Find where the given text appears and provide that cell's center as [X, Y] coordinate. 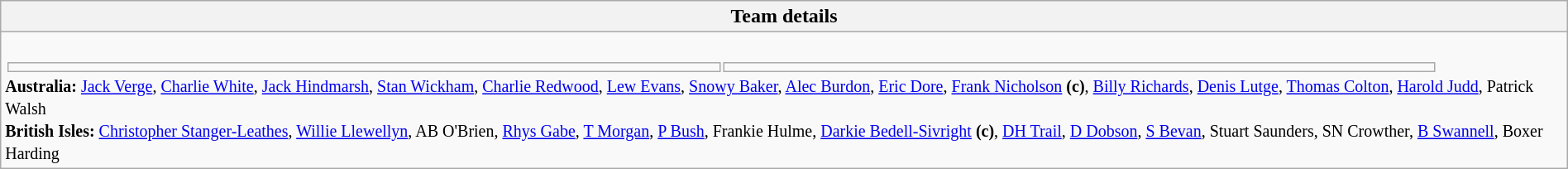
Team details [784, 17]
